Scan for the cell matching the given text and deliver its (x, y) coordinate at center. 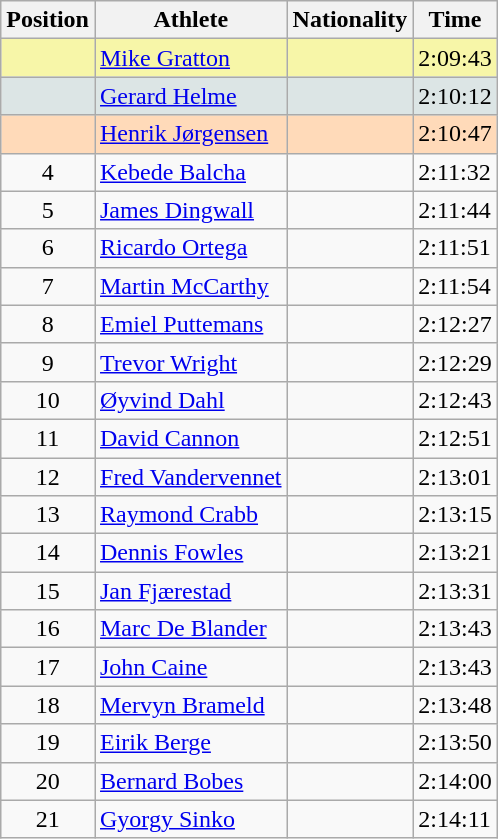
Nationality (350, 20)
2:11:51 (455, 248)
John Caine (190, 667)
6 (48, 248)
Kebede Balcha (190, 172)
2:14:11 (455, 819)
Eirik Berge (190, 743)
8 (48, 324)
James Dingwall (190, 210)
2:10:12 (455, 96)
Mike Gratton (190, 58)
2:12:43 (455, 400)
11 (48, 438)
20 (48, 781)
Marc De Blander (190, 629)
Øyvind Dahl (190, 400)
12 (48, 477)
Position (48, 20)
Henrik Jørgensen (190, 134)
2:13:48 (455, 705)
10 (48, 400)
Athlete (190, 20)
Ricardo Ortega (190, 248)
2:12:51 (455, 438)
2:13:15 (455, 515)
Jan Fjærestad (190, 591)
2:09:43 (455, 58)
2:13:31 (455, 591)
Bernard Bobes (190, 781)
David Cannon (190, 438)
2:10:47 (455, 134)
2:11:32 (455, 172)
15 (48, 591)
5 (48, 210)
Mervyn Brameld (190, 705)
2:12:29 (455, 362)
7 (48, 286)
2:14:00 (455, 781)
13 (48, 515)
Fred Vandervennet (190, 477)
Time (455, 20)
Gyorgy Sinko (190, 819)
Trevor Wright (190, 362)
2:13:50 (455, 743)
Gerard Helme (190, 96)
16 (48, 629)
9 (48, 362)
2:12:27 (455, 324)
2:13:01 (455, 477)
21 (48, 819)
Raymond Crabb (190, 515)
14 (48, 553)
2:11:54 (455, 286)
Dennis Fowles (190, 553)
18 (48, 705)
Emiel Puttemans (190, 324)
17 (48, 667)
2:11:44 (455, 210)
19 (48, 743)
4 (48, 172)
Martin McCarthy (190, 286)
2:13:21 (455, 553)
